Search for the cell housing the specified text and yield its (x, y) center coordinate. 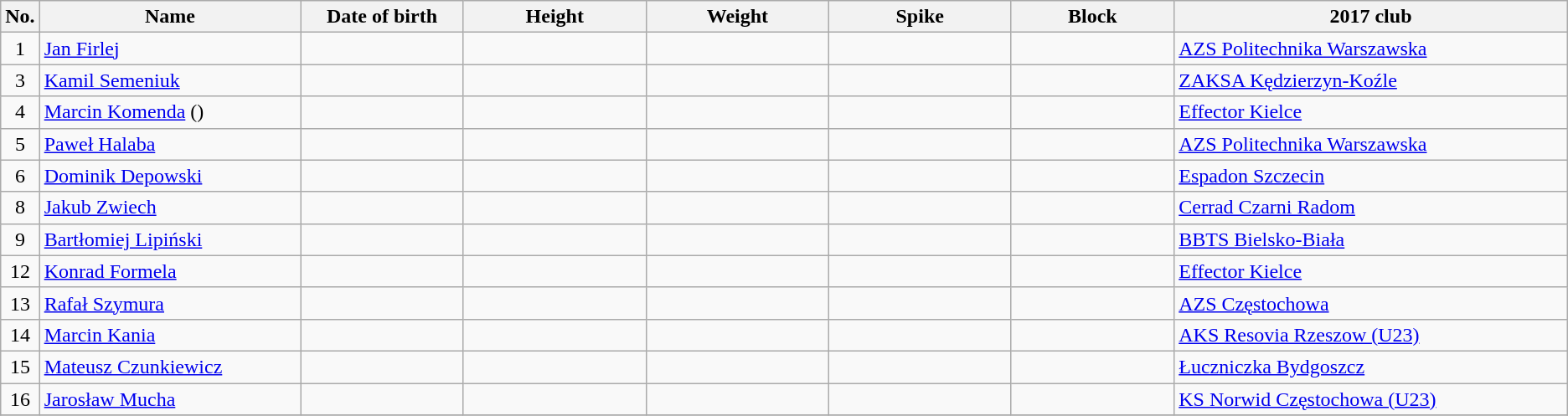
ZAKSA Kędzierzyn-Koźle (1371, 80)
Konrad Formela (170, 271)
Jakub Zwiech (170, 208)
Marcin Kania (170, 335)
Weight (737, 17)
8 (20, 208)
4 (20, 112)
Espadon Szczecin (1371, 176)
3 (20, 80)
15 (20, 367)
KS Norwid Częstochowa (U23) (1371, 399)
Rafał Szymura (170, 303)
AZS Częstochowa (1371, 303)
BBTS Bielsko-Biała (1371, 239)
AKS Resovia Rzeszow (U23) (1371, 335)
Mateusz Czunkiewicz (170, 367)
Bartłomiej Lipiński (170, 239)
16 (20, 399)
9 (20, 239)
Date of birth (382, 17)
Cerrad Czarni Radom (1371, 208)
Spike (920, 17)
No. (20, 17)
1 (20, 49)
Paweł Halaba (170, 144)
Dominik Depowski (170, 176)
14 (20, 335)
Kamil Semeniuk (170, 80)
Jan Firlej (170, 49)
Marcin Komenda () (170, 112)
12 (20, 271)
5 (20, 144)
13 (20, 303)
Block (1092, 17)
2017 club (1371, 17)
Height (554, 17)
6 (20, 176)
Jarosław Mucha (170, 399)
Name (170, 17)
Łuczniczka Bydgoszcz (1371, 367)
